Pinpoint the cell where the given text exists, returning its (X, Y) midpoint coordinate. 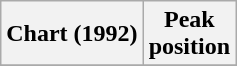
Peakposition (189, 34)
Chart (1992) (72, 34)
